Return (X, Y) of the center of cell containing provided text 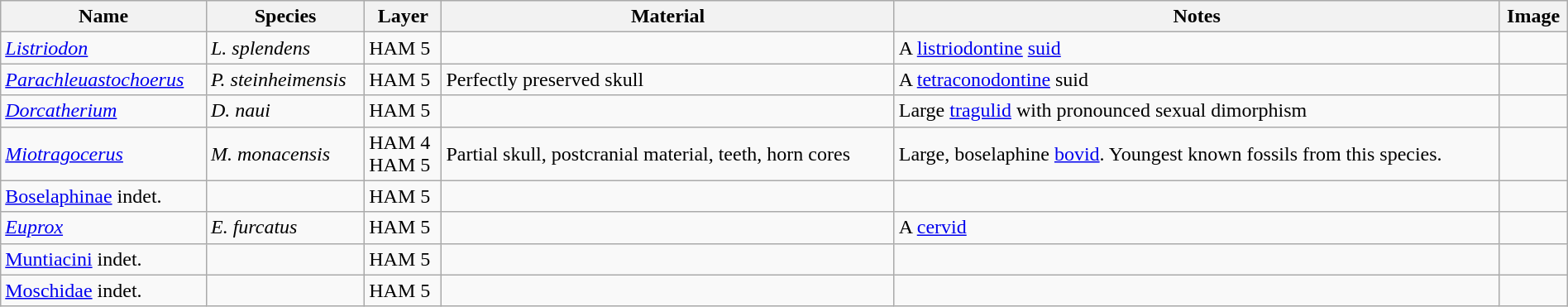
A cervid (1197, 228)
Species (284, 17)
Euprox (104, 228)
Perfectly preserved skull (668, 79)
Partial skull, postcranial material, teeth, horn cores (668, 154)
Miotragocerus (104, 154)
A listriodontine suid (1197, 48)
Listriodon (104, 48)
A tetraconodontine suid (1197, 79)
Name (104, 17)
Image (1533, 17)
M. monacensis (284, 154)
Material (668, 17)
Muntiacini indet. (104, 259)
Large tragulid with pronounced sexual dimorphism (1197, 111)
Boselaphinae indet. (104, 196)
D. naui (284, 111)
Layer (404, 17)
Notes (1197, 17)
Moschidae indet. (104, 290)
L. splendens (284, 48)
Large, boselaphine bovid. Youngest known fossils from this species. (1197, 154)
P. steinheimensis (284, 79)
HAM 4HAM 5 (404, 154)
E. furcatus (284, 228)
Parachleuastochoerus (104, 79)
Dorcatherium (104, 111)
